Extract the (X, Y) coordinate from the center of the cell holding the provided text.  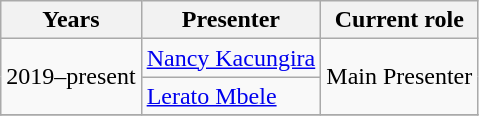
2019–present (71, 77)
Current role (400, 20)
Presenter (231, 20)
Nancy Kacungira (231, 58)
Main Presenter (400, 77)
Lerato Mbele (231, 96)
Years (71, 20)
